Find where the given text appears and provide that cell's center as [X, Y] coordinate. 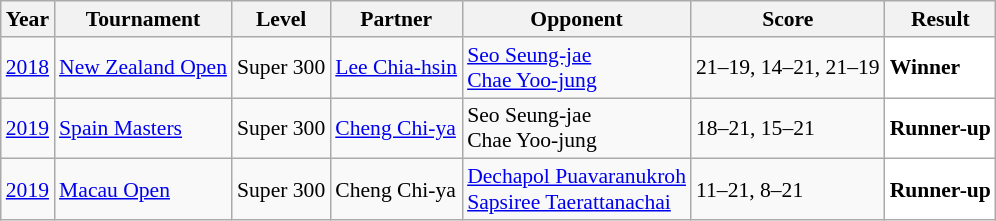
Result [940, 19]
Partner [396, 19]
Spain Masters [143, 128]
21–19, 14–21, 21–19 [788, 68]
Dechapol Puavaranukroh Sapsiree Taerattanachai [576, 190]
18–21, 15–21 [788, 128]
Winner [940, 68]
11–21, 8–21 [788, 190]
2018 [28, 68]
Score [788, 19]
New Zealand Open [143, 68]
Level [281, 19]
Macau Open [143, 190]
Opponent [576, 19]
Lee Chia-hsin [396, 68]
Year [28, 19]
Tournament [143, 19]
